Pinpoint the cell where the given text exists, returning its [X, Y] midpoint coordinate. 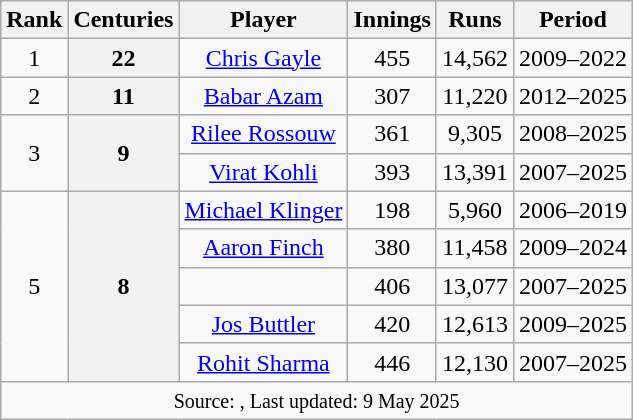
9 [124, 153]
2006–2019 [572, 210]
11,220 [474, 96]
12,613 [474, 324]
Virat Kohli [264, 172]
Rilee Rossouw [264, 134]
9,305 [474, 134]
22 [124, 58]
446 [392, 362]
2 [34, 96]
2012–2025 [572, 96]
2009–2022 [572, 58]
420 [392, 324]
Player [264, 20]
3 [34, 153]
13,391 [474, 172]
307 [392, 96]
Jos Buttler [264, 324]
5 [34, 286]
455 [392, 58]
Runs [474, 20]
393 [392, 172]
11 [124, 96]
Rohit Sharma [264, 362]
5,960 [474, 210]
1 [34, 58]
406 [392, 286]
Aaron Finch [264, 248]
Rank [34, 20]
Babar Azam [264, 96]
2009–2024 [572, 248]
2009–2025 [572, 324]
8 [124, 286]
14,562 [474, 58]
198 [392, 210]
Source: , Last updated: 9 May 2025 [317, 400]
380 [392, 248]
12,130 [474, 362]
Innings [392, 20]
Michael Klinger [264, 210]
361 [392, 134]
2008–2025 [572, 134]
Chris Gayle [264, 58]
Period [572, 20]
13,077 [474, 286]
11,458 [474, 248]
Centuries [124, 20]
